Provide the (X, Y) coordinate of the cell's center where the given text is located.  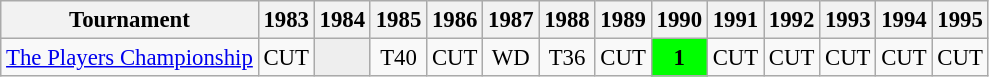
T36 (567, 58)
1993 (848, 20)
1985 (398, 20)
1994 (904, 20)
1983 (286, 20)
1984 (342, 20)
WD (511, 58)
1992 (792, 20)
1990 (679, 20)
1 (679, 58)
The Players Championship (130, 58)
1991 (735, 20)
1989 (623, 20)
1988 (567, 20)
1986 (455, 20)
1995 (960, 20)
1987 (511, 20)
Tournament (130, 20)
T40 (398, 58)
